Identify which cell holds the provided text, then report its (X, Y) central coordinate. 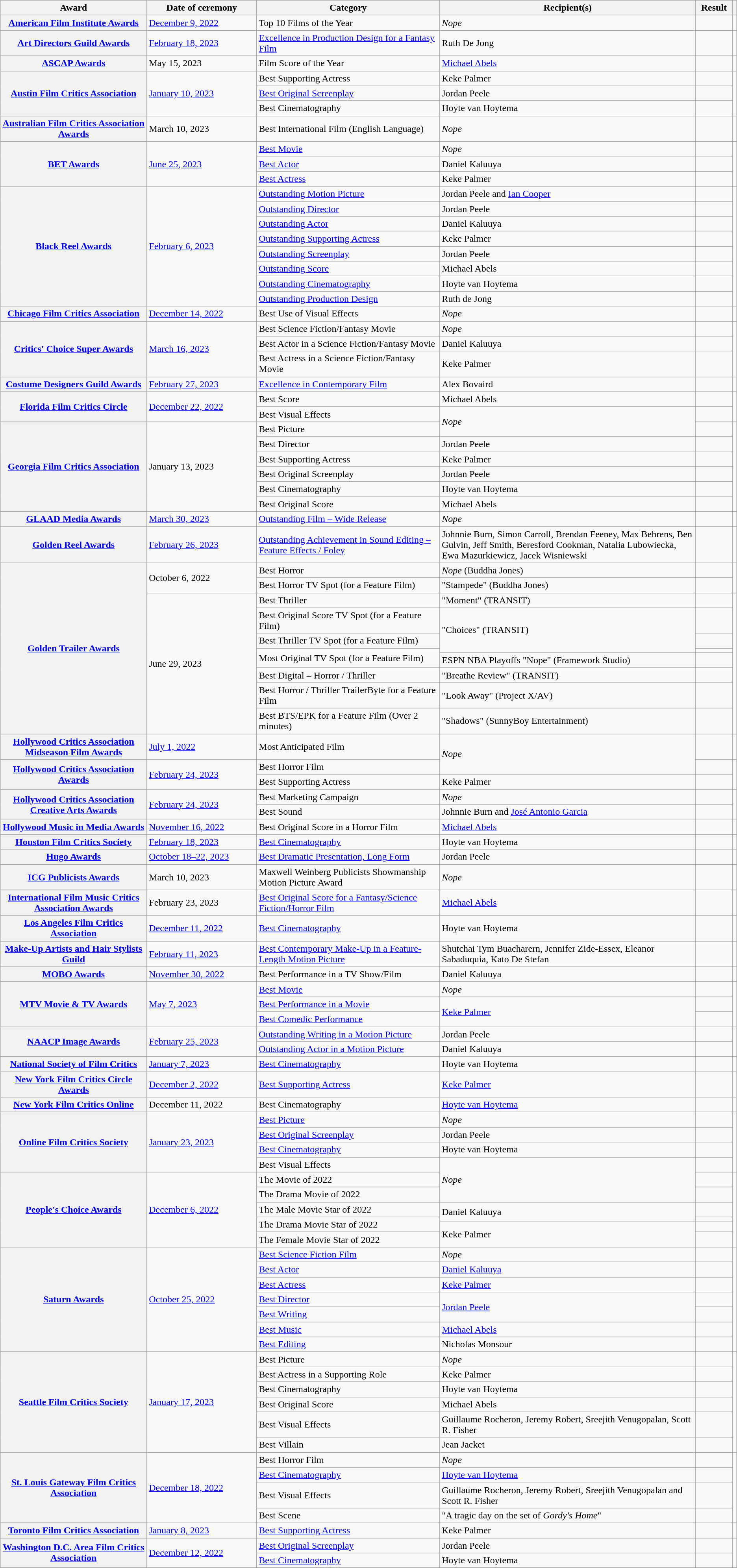
"Moment" (TRANSIT) (568, 600)
October 6, 2022 (202, 578)
Excellence in Contemporary Film (348, 384)
Best Digital – Horror / Thriller (348, 675)
Best Writing (348, 1315)
Guillaume Rocheron, Jeremy Robert, Sreejith Venugopalan, Scott R. Fisher (568, 1425)
December 2, 2022 (202, 1085)
"Shadows" (SunnyBoy Entertainment) (568, 721)
December 6, 2022 (202, 1209)
Top 10 Films of the Year (348, 23)
July 1, 2022 (202, 746)
Austin Film Critics Association (74, 93)
Florida Film Critics Circle (74, 407)
Most Anticipated Film (348, 746)
Outstanding Score (348, 269)
December 12, 2022 (202, 1553)
Best Thriller (348, 600)
Costume Designers Guild Awards (74, 384)
Guillaume Rocheron, Jeremy Robert, Sreejith Venugopalan and Scott R. Fisher (568, 1495)
Date of ceremony (202, 8)
Best Performance in a TV Show/Film (348, 974)
February 26, 2023 (202, 545)
International Film Music Critics Association Awards (74, 903)
Excellence in Production Design for a Fantasy Film (348, 43)
Saturn Awards (74, 1299)
Jean Jacket (568, 1445)
Outstanding Achievement in Sound Editing – Feature Effects / Foley (348, 545)
GLAAD Media Awards (74, 519)
Outstanding Cinematography (348, 284)
Best International Film (English Language) (348, 128)
February 6, 2023 (202, 246)
Outstanding Writing in a Motion Picture (348, 1034)
Georgia Film Critics Association (74, 466)
November 16, 2022 (202, 827)
Golden Trailer Awards (74, 649)
Best Original Score TV Spot (for a Feature Film) (348, 620)
February 23, 2023 (202, 903)
Toronto Film Critics Association (74, 1530)
"A tragic day on the set of Gordy's Home" (568, 1515)
February 11, 2023 (202, 954)
Shutchai Tym Buacharern, Jennifer Zide-Essex, Eleanor Sabaduquia, Kato De Stefan (568, 954)
Best Original Score in a Horror Film (348, 827)
May 15, 2023 (202, 63)
Critics' Choice Super Awards (74, 349)
Best Contemporary Make-Up in a Feature-Length Motion Picture (348, 954)
Chicago Film Critics Association (74, 314)
Award (74, 8)
February 27, 2023 (202, 384)
Ruth De Jong (568, 43)
Best Thriller TV Spot (for a Feature Film) (348, 641)
January 10, 2023 (202, 93)
Maxwell Weinberg Publicists Showmanship Motion Picture Award (348, 877)
Houston Film Critics Society (74, 842)
Best Editing (348, 1344)
Best Sound (348, 812)
Hollywood Critics Association Creative Arts Awards (74, 804)
Best Comedic Performance (348, 1019)
January 17, 2023 (202, 1402)
Nicholas Monsour (568, 1344)
Hollywood Music in Media Awards (74, 827)
Best Horror (348, 570)
March 16, 2023 (202, 349)
March 30, 2023 (202, 519)
Result (714, 8)
New York Film Critics Circle Awards (74, 1085)
June 25, 2023 (202, 164)
Best Actress in a Science Fiction/Fantasy Movie (348, 364)
Recipient(s) (568, 8)
February 25, 2023 (202, 1041)
January 13, 2023 (202, 466)
Art Directors Guild Awards (74, 43)
Outstanding Actor in a Motion Picture (348, 1049)
St. Louis Gateway Film Critics Association (74, 1488)
January 7, 2023 (202, 1064)
December 22, 2022 (202, 407)
The Drama Movie Star of 2022 (348, 1224)
People's Choice Awards (74, 1209)
The Movie of 2022 (348, 1180)
Best Actress in a Supporting Role (348, 1374)
Most Original TV Spot (for a Feature Film) (348, 658)
ESPN NBA Playoffs "Nope" (Framework Studio) (568, 660)
Outstanding Motion Picture (348, 194)
Best Horror / Thriller TrailerByte for a Feature Film (348, 695)
October 25, 2022 (202, 1299)
Ruth de Jong (568, 299)
"Look Away" (Project X/AV) (568, 695)
Outstanding Director (348, 209)
"Breathe Review" (TRANSIT) (568, 675)
Best BTS/EPK for a Feature Film (Over 2 minutes) (348, 721)
Category (348, 8)
Washington D.C. Area Film Critics Association (74, 1553)
Best Scene (348, 1515)
Outstanding Actor (348, 224)
The Female Movie Star of 2022 (348, 1239)
Best Marketing Campaign (348, 797)
Golden Reel Awards (74, 545)
Best Original Score for a Fantasy/Science Fiction/Horror Film (348, 903)
The Drama Movie of 2022 (348, 1194)
MTV Movie & TV Awards (74, 1004)
June 29, 2023 (202, 663)
NAACP Image Awards (74, 1041)
October 18–22, 2023 (202, 857)
Best Science Fiction/Fantasy Movie (348, 329)
New York Film Critics Online (74, 1105)
Best Performance in a Movie (348, 1004)
Best Science Fiction Film (348, 1254)
Alex Bovaird (568, 384)
November 30, 2022 (202, 974)
Hugo Awards (74, 857)
ICG Publicists Awards (74, 877)
Seattle Film Critics Society (74, 1402)
Jordan Peele and Ian Cooper (568, 194)
Australian Film Critics Association Awards (74, 128)
Black Reel Awards (74, 246)
Best Actor in a Science Fiction/Fantasy Movie (348, 344)
May 7, 2023 (202, 1004)
Best Use of Visual Effects (348, 314)
American Film Institute Awards (74, 23)
January 8, 2023 (202, 1530)
Outstanding Film – Wide Release (348, 519)
Los Angeles Film Critics Association (74, 928)
MOBO Awards (74, 974)
Hollywood Critics Association Midseason Film Awards (74, 746)
Outstanding Screenplay (348, 254)
Best Horror TV Spot (for a Feature Film) (348, 585)
January 23, 2023 (202, 1142)
Online Film Critics Society (74, 1142)
Outstanding Supporting Actress (348, 239)
The Male Movie Star of 2022 (348, 1209)
Best Music (348, 1329)
National Society of Film Critics (74, 1064)
Best Score (348, 399)
Johnnie Burn and José Antonio Garcia (568, 812)
Best Dramatic Presentation, Long Form (348, 857)
"Choices" (TRANSIT) (568, 630)
December 18, 2022 (202, 1488)
Best Villain (348, 1445)
December 14, 2022 (202, 314)
December 9, 2022 (202, 23)
Make-Up Artists and Hair Stylists Guild (74, 954)
"Stampede" (Buddha Jones) (568, 585)
Hollywood Critics Association Awards (74, 775)
Film Score of the Year (348, 63)
ASCAP Awards (74, 63)
Nope (Buddha Jones) (568, 570)
Outstanding Production Design (348, 299)
BET Awards (74, 164)
